For the text-containing cell, return its midpoint in (X, Y) coordinate format. 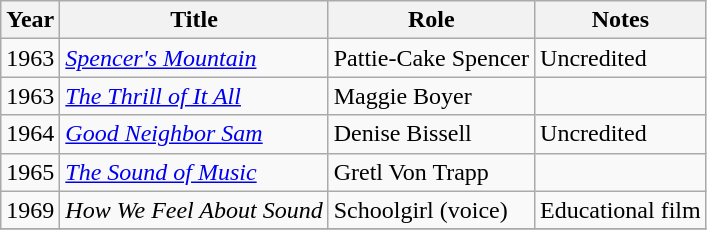
Role (431, 20)
1964 (30, 134)
Year (30, 20)
Educational film (621, 210)
Pattie-Cake Spencer (431, 58)
Good Neighbor Sam (194, 134)
Denise Bissell (431, 134)
Maggie Boyer (431, 96)
Schoolgirl (voice) (431, 210)
Gretl Von Trapp (431, 172)
Notes (621, 20)
The Sound of Music (194, 172)
The Thrill of It All (194, 96)
Spencer's Mountain (194, 58)
Title (194, 20)
1969 (30, 210)
How We Feel About Sound (194, 210)
1965 (30, 172)
